Search for the cell housing the specified text and yield its [x, y] center coordinate. 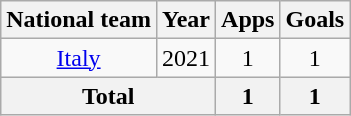
National team [79, 20]
Year [186, 20]
2021 [186, 58]
Italy [79, 58]
Total [108, 96]
Apps [248, 20]
Goals [315, 20]
